Search for the cell housing the specified text and yield its (X, Y) center coordinate. 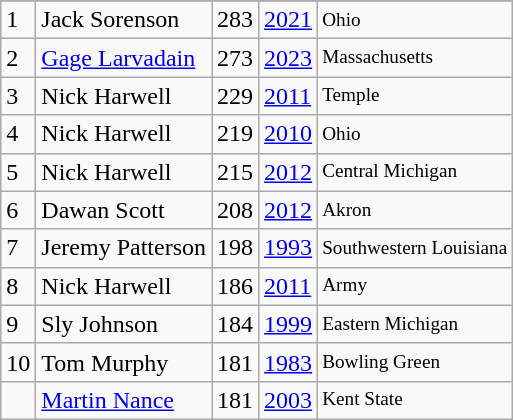
Eastern Michigan (415, 324)
1993 (288, 248)
Dawan Scott (124, 210)
2 (18, 58)
9 (18, 324)
6 (18, 210)
Southwestern Louisiana (415, 248)
283 (236, 20)
8 (18, 286)
229 (236, 96)
Martin Nance (124, 400)
1999 (288, 324)
Gage Larvadain (124, 58)
Kent State (415, 400)
184 (236, 324)
3 (18, 96)
Sly Johnson (124, 324)
4 (18, 134)
Akron (415, 210)
186 (236, 286)
215 (236, 172)
2010 (288, 134)
Bowling Green (415, 362)
Jack Sorenson (124, 20)
2021 (288, 20)
Jeremy Patterson (124, 248)
Central Michigan (415, 172)
1983 (288, 362)
Massachusetts (415, 58)
Tom Murphy (124, 362)
1 (18, 20)
2003 (288, 400)
208 (236, 210)
219 (236, 134)
Army (415, 286)
273 (236, 58)
2023 (288, 58)
10 (18, 362)
5 (18, 172)
198 (236, 248)
Temple (415, 96)
7 (18, 248)
